From the cell containing the given text, extract its center point as (x, y) coordinate. 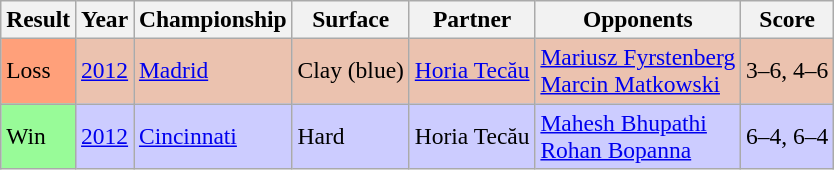
Opponents (638, 19)
Championship (214, 19)
Result (38, 19)
Win (38, 136)
6–4, 6–4 (788, 136)
Mariusz Fyrstenberg Marcin Matkowski (638, 70)
Hard (350, 136)
Year (105, 19)
Madrid (214, 70)
Score (788, 19)
Mahesh Bhupathi Rohan Bopanna (638, 136)
Surface (350, 19)
Partner (472, 19)
Cincinnati (214, 136)
Clay (blue) (350, 70)
Loss (38, 70)
3–6, 4–6 (788, 70)
